Locate the cell with the specified text and output its [x, y] center coordinate. 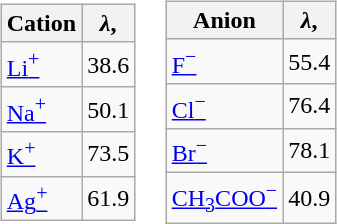
Anion [224, 20]
76.4 [310, 106]
73.5 [108, 154]
Li+ [41, 64]
50.1 [108, 110]
Na+ [41, 110]
Cl− [224, 106]
40.9 [310, 198]
78.1 [310, 150]
F− [224, 62]
Ag+ [41, 198]
55.4 [310, 62]
K+ [41, 154]
38.6 [108, 64]
CH3COO− [224, 198]
Cation [41, 23]
Br− [224, 150]
61.9 [108, 198]
